From the cell containing the given text, extract its center point as (x, y) coordinate. 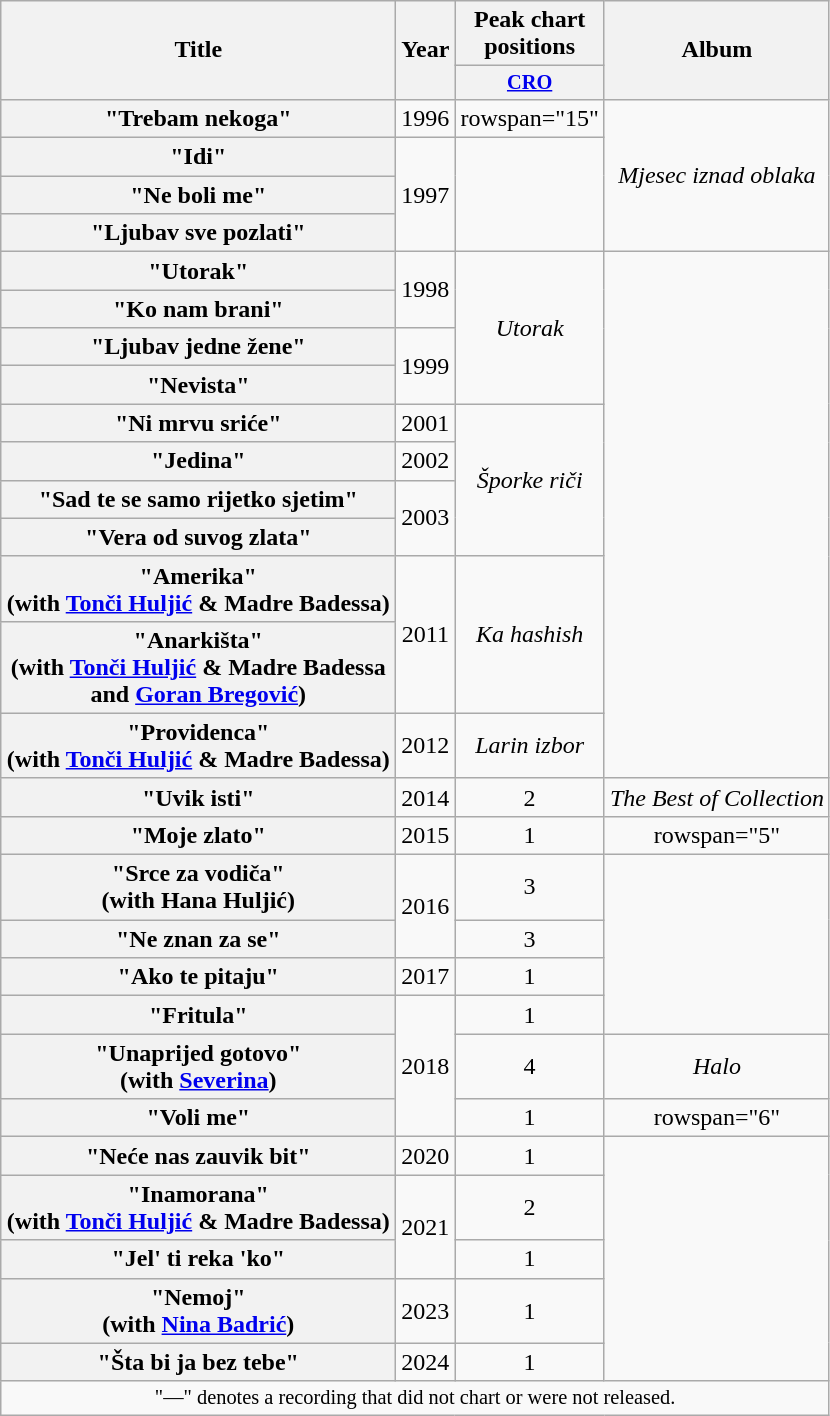
1996 (426, 118)
"Šta bi ja bez tebe" (198, 1362)
"Unaprijed gotovo"(with Severina) (198, 1066)
"Inamorana"(with Tonči Huljić & Madre Badessa) (198, 1208)
4 (530, 1066)
2001 (426, 423)
"Moje zlato" (198, 835)
"Jedina" (198, 461)
Year (426, 50)
"Anarkišta"(with Tonči Huljić & Madre Badessa and Goran Bregović) (198, 667)
"—" denotes a recording that did not chart or were not released. (416, 1398)
2003 (426, 518)
"Voli me" (198, 1118)
CRO (530, 83)
"Nevista" (198, 385)
"Srce za vodiča"(with Hana Huljić) (198, 888)
"Neće nas zauvik bit" (198, 1156)
Mjesec iznad oblaka (716, 175)
2018 (426, 1066)
"Providenca"(with Tonči Huljić & Madre Badessa) (198, 746)
"Sad te se samo rijetko sjetim" (198, 499)
Utorak (530, 328)
"Utorak" (198, 271)
"Ne znan za se" (198, 939)
"Ljubav sve pozlati" (198, 233)
"Ni mrvu sriće" (198, 423)
2024 (426, 1362)
"Nemoj"(with Nina Badrić) (198, 1310)
Title (198, 50)
Šporke riči (530, 480)
"Ko nam brani" (198, 309)
1997 (426, 195)
2016 (426, 906)
2012 (426, 746)
"Ne boli me" (198, 195)
rowspan="6" (716, 1118)
Album (716, 50)
"Uvik isti" (198, 797)
rowspan="15" (530, 118)
2023 (426, 1310)
"Trebam nekoga" (198, 118)
2017 (426, 977)
Peak chart positions (530, 34)
1999 (426, 366)
2011 (426, 634)
Halo (716, 1066)
2015 (426, 835)
"Ako te pitaju" (198, 977)
Ka hashish (530, 634)
Larin izbor (530, 746)
rowspan="5" (716, 835)
2021 (426, 1226)
"Amerika"(with Tonči Huljić & Madre Badessa) (198, 588)
"Idi" (198, 157)
1998 (426, 290)
2020 (426, 1156)
"Jel' ti reka 'ko" (198, 1259)
2014 (426, 797)
"Vera od suvog zlata" (198, 537)
The Best of Collection (716, 797)
"Ljubav jedne žene" (198, 347)
2002 (426, 461)
"Fritula" (198, 1015)
